Extract the [X, Y] coordinate from the center of the cell holding the provided text.  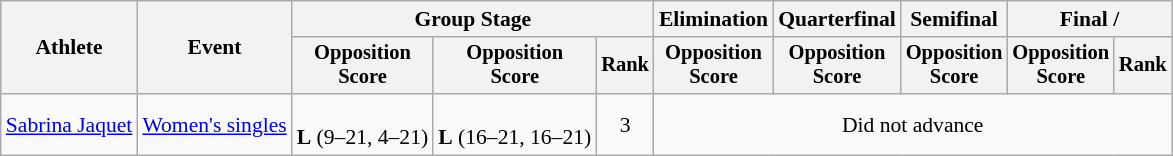
L (9–21, 4–21) [362, 124]
Sabrina Jaquet [70, 124]
Event [214, 48]
Semifinal [954, 19]
L (16–21, 16–21) [514, 124]
Group Stage [473, 19]
Final / [1089, 19]
Quarterfinal [837, 19]
Elimination [714, 19]
Women's singles [214, 124]
Did not advance [913, 124]
Athlete [70, 48]
3 [625, 124]
